Output the [X, Y] coordinate of the center of the cell containing the given text.  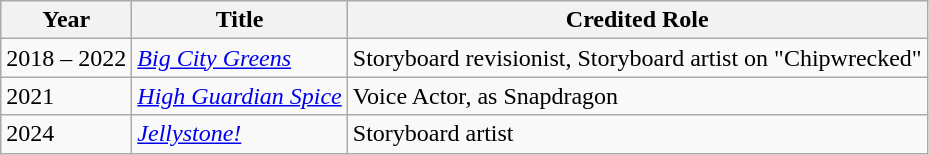
Voice Actor, as Snapdragon [637, 96]
Jellystone! [240, 134]
2018 – 2022 [66, 58]
Storyboard artist [637, 134]
Credited Role [637, 20]
2021 [66, 96]
Storyboard revisionist, Storyboard artist on "Chipwrecked" [637, 58]
High Guardian Spice [240, 96]
Title [240, 20]
Year [66, 20]
2024 [66, 134]
Big City Greens [240, 58]
